Extract the (x, y) coordinate from the center of the cell holding the provided text.  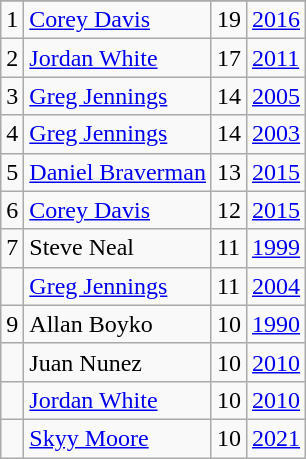
12 (228, 210)
3 (12, 96)
13 (228, 172)
7 (12, 248)
Allan Boyko (118, 324)
17 (228, 58)
5 (12, 172)
4 (12, 134)
2011 (276, 58)
2 (12, 58)
2016 (276, 20)
9 (12, 324)
19 (228, 20)
2004 (276, 286)
1990 (276, 324)
2021 (276, 438)
1999 (276, 248)
Steve Neal (118, 248)
2003 (276, 134)
1 (12, 20)
2005 (276, 96)
Daniel Braverman (118, 172)
6 (12, 210)
Skyy Moore (118, 438)
Juan Nunez (118, 362)
